Return the [x, y] coordinate for the center point of the cell that contains the specified text.  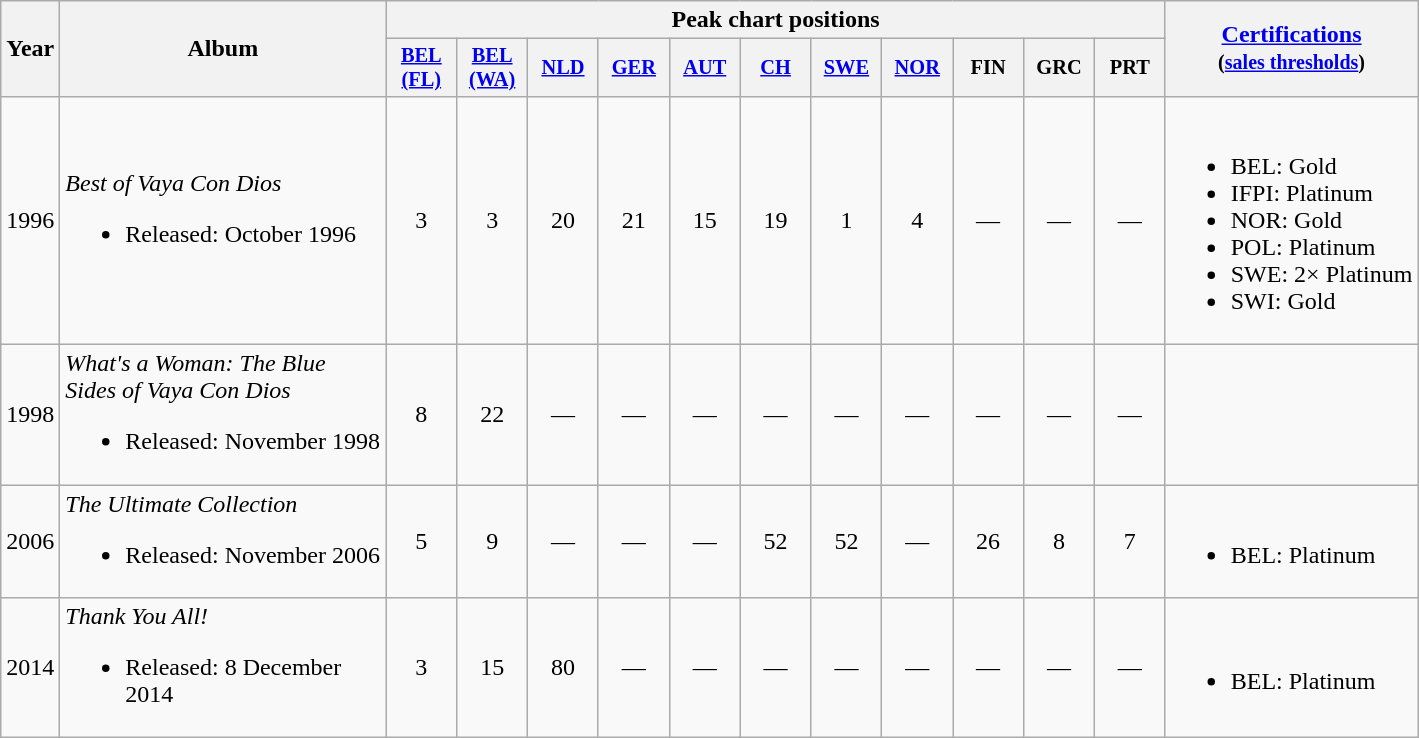
Album [223, 49]
GRC [1060, 68]
5 [422, 542]
20 [564, 220]
2014 [30, 668]
Best of Vaya Con DiosReleased: October 1996 [223, 220]
BEL(FL) [422, 68]
CH [776, 68]
26 [988, 542]
Year [30, 49]
19 [776, 220]
9 [492, 542]
NOR [918, 68]
What's a Woman: The Blue Sides of Vaya Con DiosReleased: November 1998 [223, 415]
SWE [846, 68]
22 [492, 415]
1 [846, 220]
FIN [988, 68]
1996 [30, 220]
AUT [704, 68]
21 [634, 220]
Peak chart positions [776, 20]
NLD [564, 68]
BEL(WA) [492, 68]
PRT [1130, 68]
GER [634, 68]
The Ultimate CollectionReleased: November 2006 [223, 542]
Certifications(sales thresholds) [1292, 49]
2006 [30, 542]
Thank You All!Released: 8 December 2014 [223, 668]
BEL: GoldIFPI: PlatinumNOR: GoldPOL: PlatinumSWE: 2× PlatinumSWI: Gold [1292, 220]
80 [564, 668]
1998 [30, 415]
7 [1130, 542]
4 [918, 220]
